From the cell containing the given text, extract its center point as (x, y) coordinate. 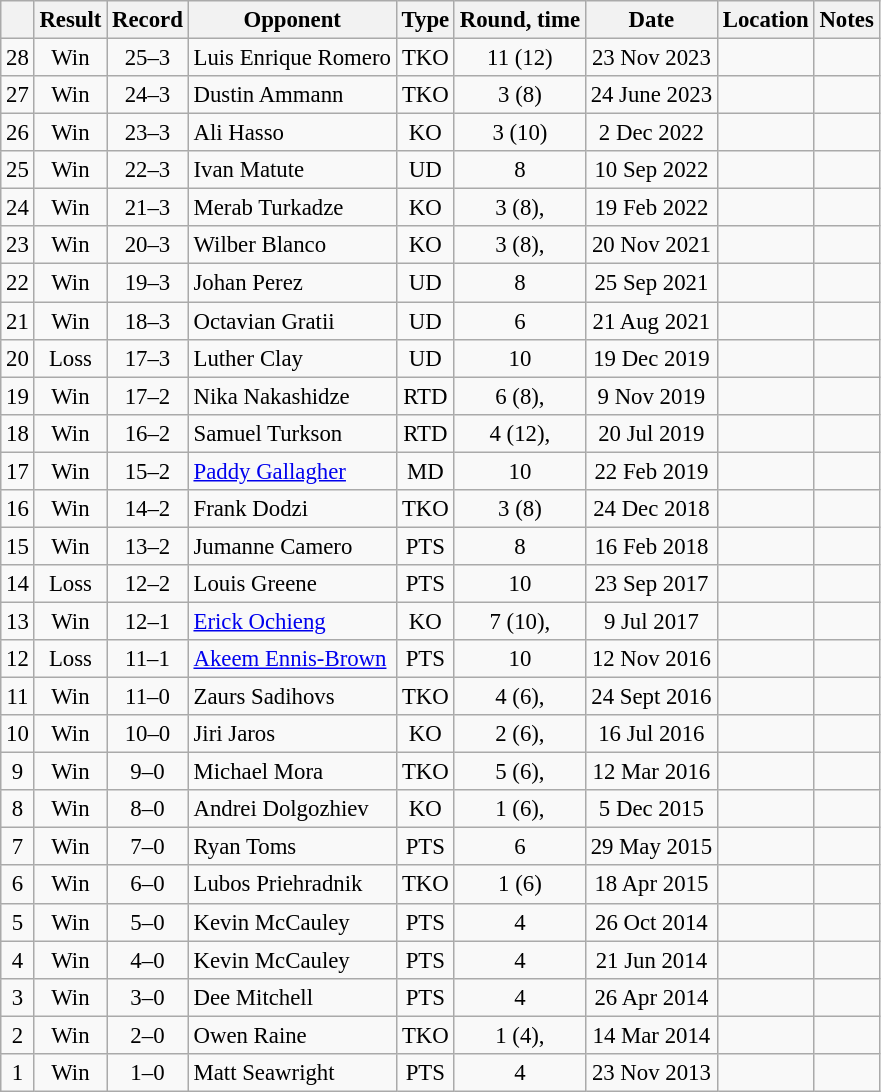
Wilber Blanco (292, 245)
12 Nov 2016 (651, 659)
Ryan Toms (292, 847)
16 Jul 2016 (651, 734)
20 Nov 2021 (651, 245)
18 (18, 433)
19 (18, 396)
27 (18, 95)
Nika Nakashidze (292, 396)
29 May 2015 (651, 847)
25–3 (148, 58)
3 (10) (520, 133)
Zaurs Sadihovs (292, 697)
17–2 (148, 396)
Ali Hasso (292, 133)
21–3 (148, 208)
Samuel Turkson (292, 433)
1 (6) (520, 885)
10–0 (148, 734)
Michael Mora (292, 772)
26 (18, 133)
14–2 (148, 509)
26 Oct 2014 (651, 922)
19 Feb 2022 (651, 208)
1–0 (148, 1073)
11–1 (148, 659)
11 (12) (520, 58)
17–3 (148, 358)
3–0 (148, 997)
9–0 (148, 772)
Dustin Ammann (292, 95)
24 (18, 208)
Owen Raine (292, 1035)
Luis Enrique Romero (292, 58)
Lubos Priehradnik (292, 885)
Frank Dodzi (292, 509)
2–0 (148, 1035)
16 Feb 2018 (651, 546)
4–0 (148, 960)
Louis Greene (292, 584)
Matt Seawright (292, 1073)
Merab Turkadze (292, 208)
21 Jun 2014 (651, 960)
12 Mar 2016 (651, 772)
Jiri Jaros (292, 734)
1 (18, 1073)
7 (18, 847)
MD (425, 471)
13 (18, 621)
1 (4), (520, 1035)
7 (10), (520, 621)
12–1 (148, 621)
25 Sep 2021 (651, 283)
23 Nov 2013 (651, 1073)
16 (18, 509)
17 (18, 471)
22 (18, 283)
4 (12), (520, 433)
19 Dec 2019 (651, 358)
14 (18, 584)
12 (18, 659)
19–3 (148, 283)
Akeem Ennis-Brown (292, 659)
Octavian Gratii (292, 321)
15 (18, 546)
Location (766, 20)
10 Sep 2022 (651, 170)
20 Jul 2019 (651, 433)
Ivan Matute (292, 170)
5 (18, 922)
13–2 (148, 546)
18–3 (148, 321)
Date (651, 20)
Opponent (292, 20)
9 Jul 2017 (651, 621)
24 June 2023 (651, 95)
Andrei Dolgozhiev (292, 809)
Result (70, 20)
8–0 (148, 809)
23–3 (148, 133)
Paddy Gallagher (292, 471)
9 (18, 772)
Record (148, 20)
2 (18, 1035)
5 Dec 2015 (651, 809)
16–2 (148, 433)
18 Apr 2015 (651, 885)
6 (8), (520, 396)
25 (18, 170)
Erick Ochieng (292, 621)
Notes (846, 20)
Johan Perez (292, 283)
5 (6), (520, 772)
Dee Mitchell (292, 997)
20 (18, 358)
5–0 (148, 922)
Luther Clay (292, 358)
11 (18, 697)
9 Nov 2019 (651, 396)
Type (425, 20)
21 Aug 2021 (651, 321)
22 Feb 2019 (651, 471)
7–0 (148, 847)
23 (18, 245)
4 (6), (520, 697)
23 Sep 2017 (651, 584)
12–2 (148, 584)
28 (18, 58)
24 Dec 2018 (651, 509)
2 (6), (520, 734)
6–0 (148, 885)
2 Dec 2022 (651, 133)
21 (18, 321)
1 (6), (520, 809)
22–3 (148, 170)
20–3 (148, 245)
15–2 (148, 471)
3 (18, 997)
26 Apr 2014 (651, 997)
23 Nov 2023 (651, 58)
24–3 (148, 95)
Round, time (520, 20)
11–0 (148, 697)
14 Mar 2014 (651, 1035)
Jumanne Camero (292, 546)
24 Sept 2016 (651, 697)
